Capture the cell that displays the provided text and extract its [x, y] central coordinate. 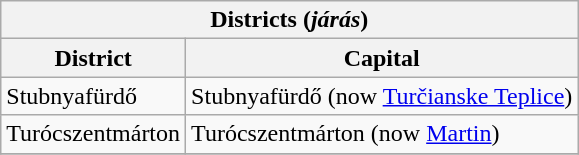
District [94, 58]
Districts (járás) [290, 20]
Capital [382, 58]
Turócszentmárton (now Martin) [382, 134]
Stubnyafürdő [94, 96]
Turócszentmárton [94, 134]
Stubnyafürdő (now Turčianske Teplice) [382, 96]
